Output the [x, y] coordinate of the center of the cell containing the given text.  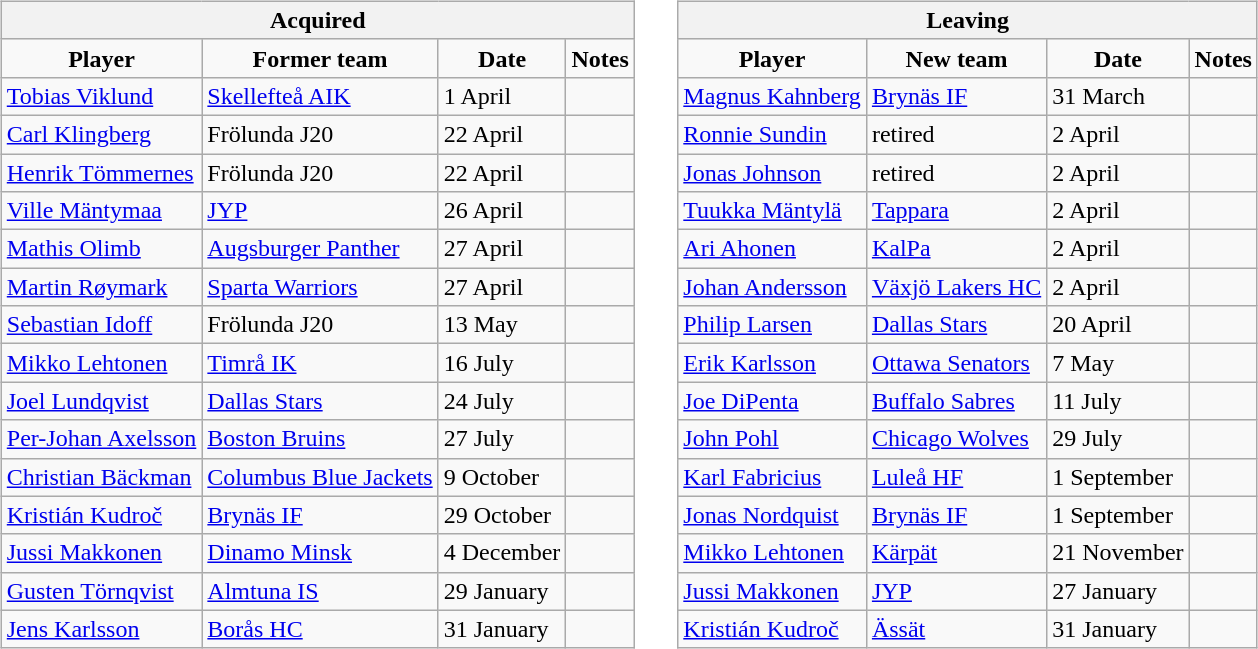
Ottawa Senators [956, 363]
Ville Mäntymaa [102, 211]
Borås HC [320, 629]
New team [956, 58]
Boston Bruins [320, 439]
13 May [502, 325]
Ari Ahonen [772, 249]
Acquired [318, 20]
Växjö Lakers HC [956, 287]
Skellefteå AIK [320, 96]
John Pohl [772, 439]
Carl Klingberg [102, 134]
Karl Fabricius [772, 477]
Philip Larsen [772, 325]
20 April [1118, 325]
9 October [502, 477]
Joel Lundqvist [102, 401]
Erik Karlsson [772, 363]
16 July [502, 363]
7 May [1118, 363]
27 January [1118, 591]
Chicago Wolves [956, 439]
Ässät [956, 629]
Tuukka Mäntylä [772, 211]
Ronnie Sundin [772, 134]
31 March [1118, 96]
26 April [502, 211]
21 November [1118, 553]
4 December [502, 553]
29 January [502, 591]
29 October [502, 515]
1 April [502, 96]
Mathis Olimb [102, 249]
Henrik Tömmernes [102, 173]
Joe DiPenta [772, 401]
Jens Karlsson [102, 629]
Magnus Kahnberg [772, 96]
Columbus Blue Jackets [320, 477]
Leaving [968, 20]
Jonas Johnson [772, 173]
Sparta Warriors [320, 287]
Augsburger Panther [320, 249]
Tappara [956, 211]
Timrå IK [320, 363]
Sebastian Idoff [102, 325]
11 July [1118, 401]
Almtuna IS [320, 591]
Tobias Viklund [102, 96]
Jonas Nordquist [772, 515]
27 July [502, 439]
Buffalo Sabres [956, 401]
Former team [320, 58]
Gusten Törnqvist [102, 591]
29 July [1118, 439]
Kärpät [956, 553]
Dinamo Minsk [320, 553]
24 July [502, 401]
KalPa [956, 249]
Luleå HF [956, 477]
Martin Røymark [102, 287]
Christian Bäckman [102, 477]
Johan Andersson [772, 287]
Per-Johan Axelsson [102, 439]
